Return (X, Y) of the center of cell containing provided text 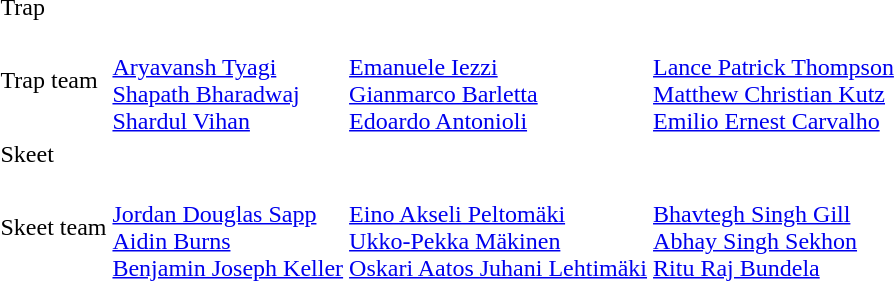
Emanuele IezziGianmarco BarlettaEdoardo Antonioli (498, 80)
Aryavansh TyagiShapath BharadwajShardul Vihan (228, 80)
